Identify which cell holds the provided text, then report its [x, y] central coordinate. 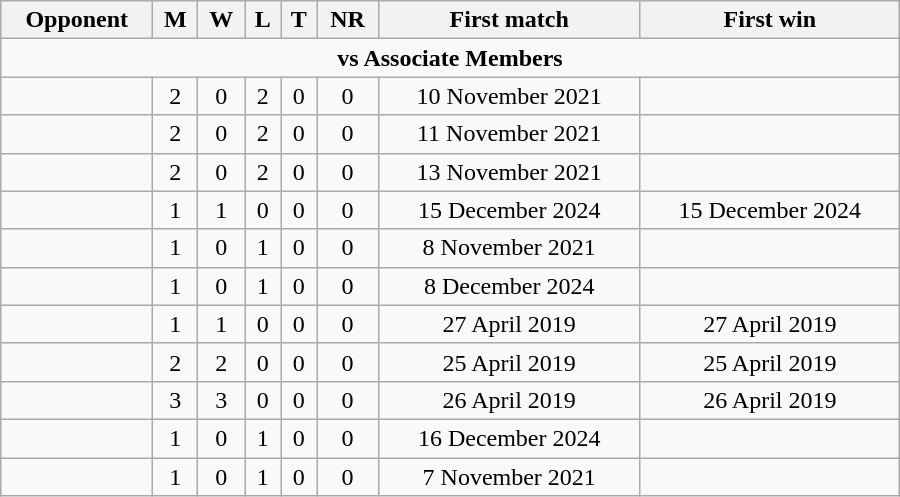
13 November 2021 [509, 172]
L [263, 20]
11 November 2021 [509, 134]
First match [509, 20]
16 December 2024 [509, 438]
Opponent [77, 20]
T [299, 20]
8 November 2021 [509, 248]
10 November 2021 [509, 96]
7 November 2021 [509, 477]
vs Associate Members [450, 58]
W [222, 20]
M [176, 20]
First win [770, 20]
8 December 2024 [509, 286]
NR [348, 20]
